Detect which cell encompasses the target text, then output its (X, Y) center coordinate. 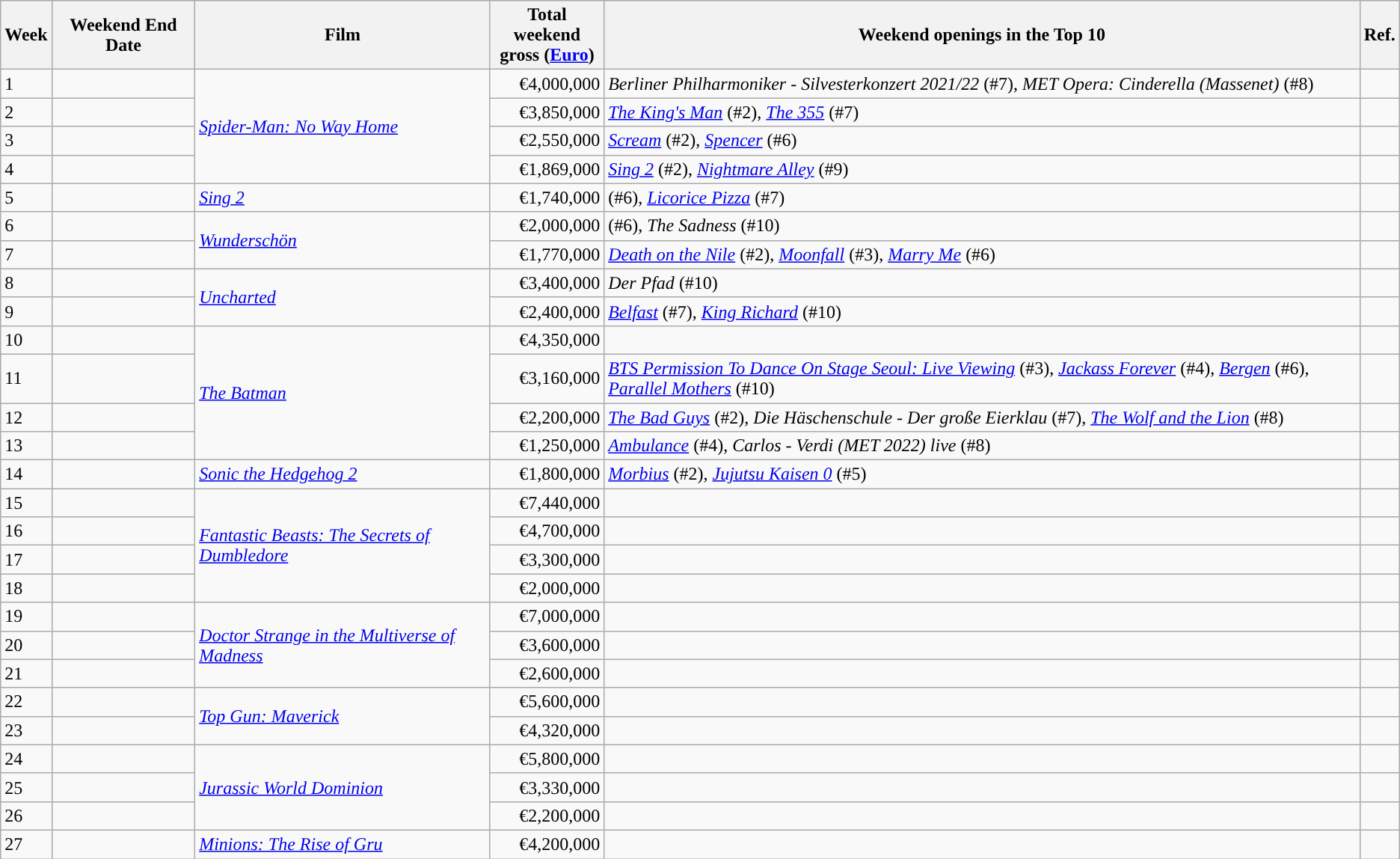
€3,330,000 (547, 787)
2 (26, 112)
Weekend End Date (123, 35)
Belfast (#7), King Richard (#10) (982, 311)
13 (26, 446)
6 (26, 226)
23 (26, 730)
€4,350,000 (547, 340)
12 (26, 417)
€4,320,000 (547, 730)
9 (26, 311)
(#6), The Sadness (#10) (982, 226)
Ambulance (#4), Carlos - Verdi (MET 2022) live (#8) (982, 446)
Sonic the Hedgehog 2 (343, 474)
Wunderschön (343, 240)
€3,600,000 (547, 645)
5 (26, 198)
Scream (#2), Spencer (#6) (982, 141)
19 (26, 617)
Ref. (1379, 35)
Death on the Nile (#2), Moonfall (#3), Marry Me (#6) (982, 254)
Week (26, 35)
€1,800,000 (547, 474)
€5,800,000 (547, 759)
€7,440,000 (547, 503)
€4,000,000 (547, 84)
11 (26, 379)
(#6), Licorice Pizza (#7) (982, 198)
€1,869,000 (547, 169)
24 (26, 759)
18 (26, 588)
Berliner Philharmoniker - Silvesterkonzert 2021/22 (#7), MET Opera: Cinderella (Massenet) (#8) (982, 84)
Morbius (#2), Jujutsu Kaisen 0 (#5) (982, 474)
Jurassic World Dominion (343, 787)
€3,850,000 (547, 112)
17 (26, 560)
7 (26, 254)
Total weekendgross (Euro) (547, 35)
3 (26, 141)
22 (26, 702)
€7,000,000 (547, 617)
€4,200,000 (547, 844)
Fantastic Beasts: The Secrets of Dumbledore (343, 545)
Der Pfad (#10) (982, 283)
€1,250,000 (547, 446)
€2,550,000 (547, 141)
Weekend openings in the Top 10 (982, 35)
16 (26, 531)
Doctor Strange in the Multiverse of Madness (343, 645)
21 (26, 673)
14 (26, 474)
25 (26, 787)
Sing 2 (#2), Nightmare Alley (#9) (982, 169)
Spider-Man: No Way Home (343, 126)
8 (26, 283)
€3,300,000 (547, 560)
BTS Permission To Dance On Stage Seoul: Live Viewing (#3), Jackass Forever (#4), Bergen (#6), Parallel Mothers (#10) (982, 379)
Minions: The Rise of Gru (343, 844)
Uncharted (343, 297)
27 (26, 844)
1 (26, 84)
20 (26, 645)
€3,160,000 (547, 379)
€3,400,000 (547, 283)
Sing 2 (343, 198)
€5,600,000 (547, 702)
Top Gun: Maverick (343, 716)
€1,740,000 (547, 198)
The Batman (343, 392)
4 (26, 169)
The Bad Guys (#2), Die Häschenschule - Der große Eierklau (#7), The Wolf and the Lion (#8) (982, 417)
€2,600,000 (547, 673)
€4,700,000 (547, 531)
Film (343, 35)
€2,400,000 (547, 311)
€1,770,000 (547, 254)
26 (26, 816)
15 (26, 503)
The King's Man (#2), The 355 (#7) (982, 112)
10 (26, 340)
